Identify which cell holds the provided text, then report its (X, Y) central coordinate. 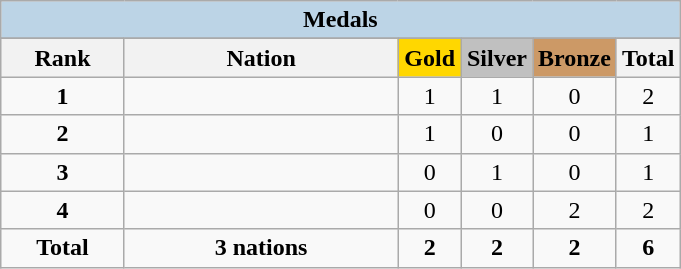
3 (63, 172)
Nation (261, 58)
Rank (63, 58)
3 nations (261, 248)
Silver (496, 58)
6 (648, 248)
Medals (340, 20)
Gold (430, 58)
Bronze (574, 58)
4 (63, 210)
